Capture the cell that displays the provided text and extract its [X, Y] central coordinate. 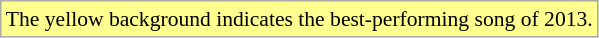
The yellow background indicates the best-performing song of 2013. [300, 19]
